Detect which cell encompasses the target text, then output its (X, Y) center coordinate. 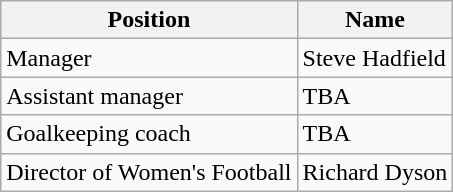
Goalkeeping coach (149, 134)
Position (149, 20)
Director of Women's Football (149, 172)
Name (375, 20)
Richard Dyson (375, 172)
Steve Hadfield (375, 58)
Manager (149, 58)
Assistant manager (149, 96)
